From the cell containing the given text, extract its center point as (x, y) coordinate. 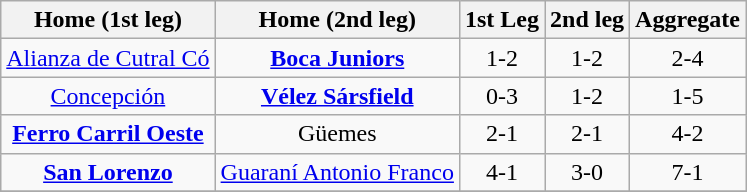
4-1 (502, 172)
Concepción (108, 96)
1st Leg (502, 20)
Home (1st leg) (108, 20)
1-5 (688, 96)
San Lorenzo (108, 172)
Alianza de Cutral Có (108, 58)
0-3 (502, 96)
Home (2nd leg) (337, 20)
2-4 (688, 58)
Güemes (337, 134)
Vélez Sársfield (337, 96)
4-2 (688, 134)
3-0 (586, 172)
2nd leg (586, 20)
Aggregate (688, 20)
Ferro Carril Oeste (108, 134)
Boca Juniors (337, 58)
Guaraní Antonio Franco (337, 172)
7-1 (688, 172)
